Extract the (X, Y) coordinate from the center of the cell holding the provided text.  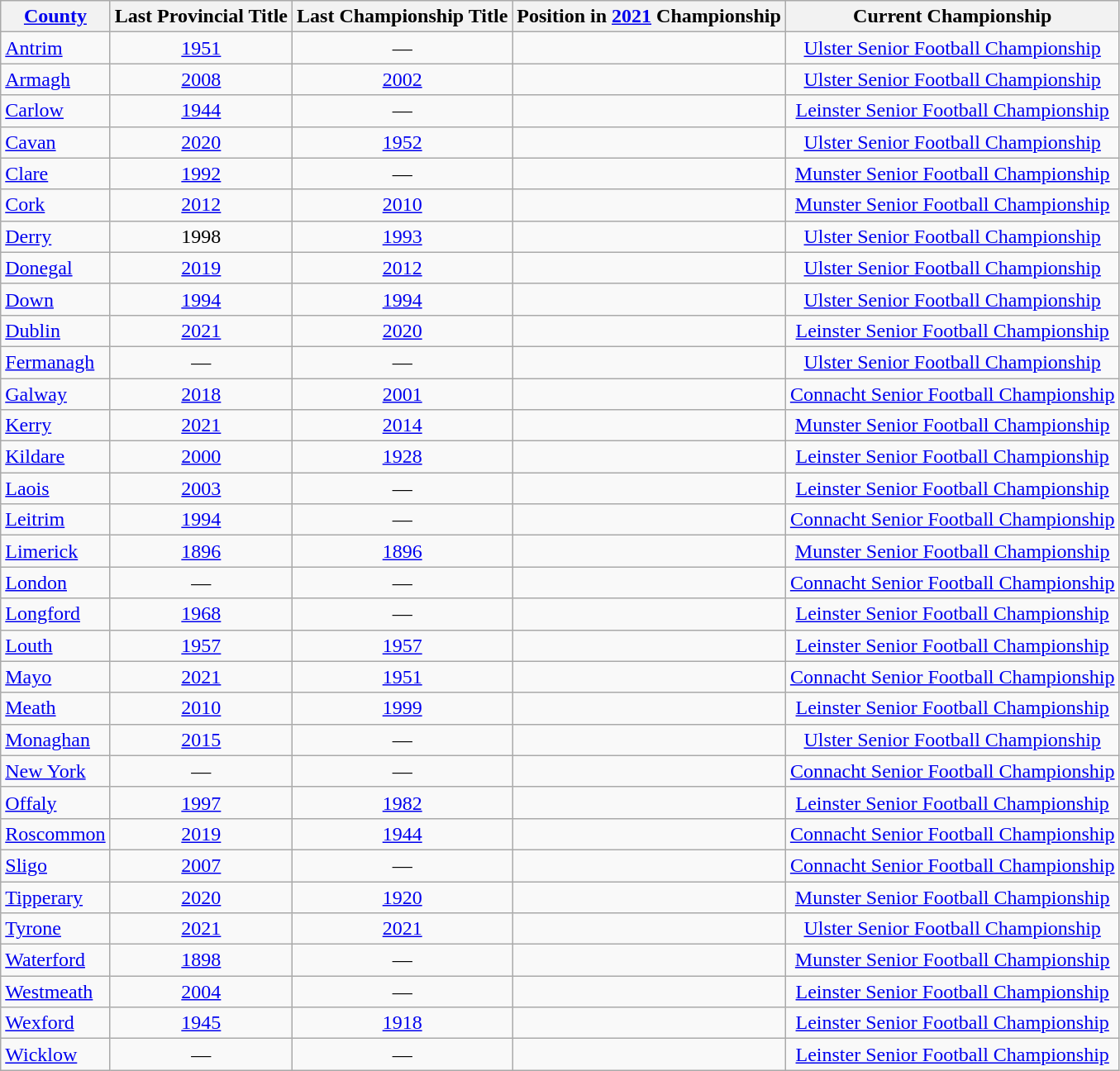
Current Championship (952, 17)
1928 (403, 457)
Clare (55, 174)
Wexford (55, 1023)
New York (55, 771)
Down (55, 299)
Longford (55, 614)
Roscommon (55, 834)
Kerry (55, 426)
1918 (403, 1023)
2004 (201, 992)
Waterford (55, 960)
2014 (403, 426)
Wicklow (55, 1054)
Meath (55, 708)
Galway (55, 394)
1920 (403, 897)
Dublin (55, 331)
Limerick (55, 551)
Tyrone (55, 929)
1992 (201, 174)
Laois (55, 488)
Leitrim (55, 520)
Offaly (55, 802)
Antrim (55, 48)
1952 (403, 142)
Last Provincial Title (201, 17)
Derry (55, 236)
2000 (201, 457)
2015 (201, 740)
Donegal (55, 268)
Cavan (55, 142)
1998 (201, 236)
Fermanagh (55, 362)
1997 (201, 802)
Sligo (55, 865)
2007 (201, 865)
2008 (201, 79)
Carlow (55, 111)
1898 (201, 960)
1945 (201, 1023)
Position in 2021 Championship (650, 17)
Louth (55, 645)
1982 (403, 802)
Monaghan (55, 740)
Tipperary (55, 897)
2002 (403, 79)
Last Championship Title (403, 17)
2001 (403, 394)
2018 (201, 394)
Armagh (55, 79)
Cork (55, 205)
Westmeath (55, 992)
Kildare (55, 457)
1999 (403, 708)
London (55, 583)
Mayo (55, 677)
2003 (201, 488)
1993 (403, 236)
County (55, 17)
1968 (201, 614)
